Search for the cell housing the specified text and yield its [X, Y] center coordinate. 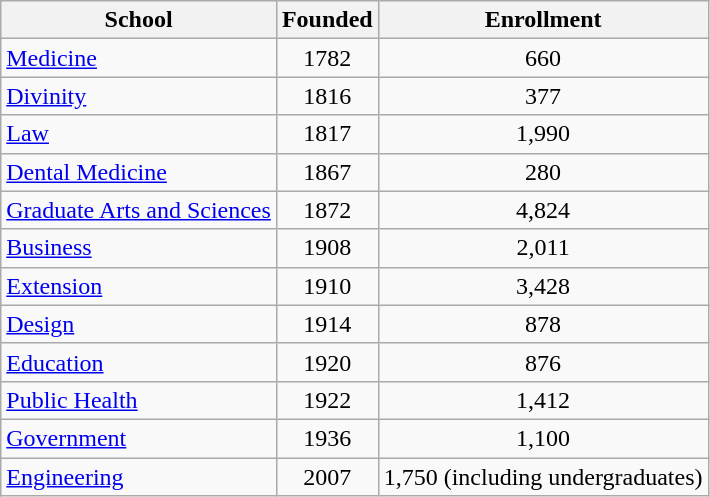
1,100 [543, 438]
Divinity [139, 96]
Engineering [139, 477]
Government [139, 438]
1922 [327, 400]
1914 [327, 324]
Law [139, 134]
Enrollment [543, 20]
1910 [327, 286]
1867 [327, 172]
1936 [327, 438]
876 [543, 362]
1,412 [543, 400]
1872 [327, 210]
1908 [327, 248]
Public Health [139, 400]
660 [543, 58]
2,011 [543, 248]
4,824 [543, 210]
Design [139, 324]
School [139, 20]
1817 [327, 134]
Business [139, 248]
Extension [139, 286]
878 [543, 324]
Graduate Arts and Sciences [139, 210]
1,750 (including undergraduates) [543, 477]
2007 [327, 477]
Education [139, 362]
377 [543, 96]
1816 [327, 96]
1,990 [543, 134]
Medicine [139, 58]
Founded [327, 20]
1920 [327, 362]
280 [543, 172]
Dental Medicine [139, 172]
3,428 [543, 286]
1782 [327, 58]
